Pinpoint the cell where the given text exists, returning its [x, y] midpoint coordinate. 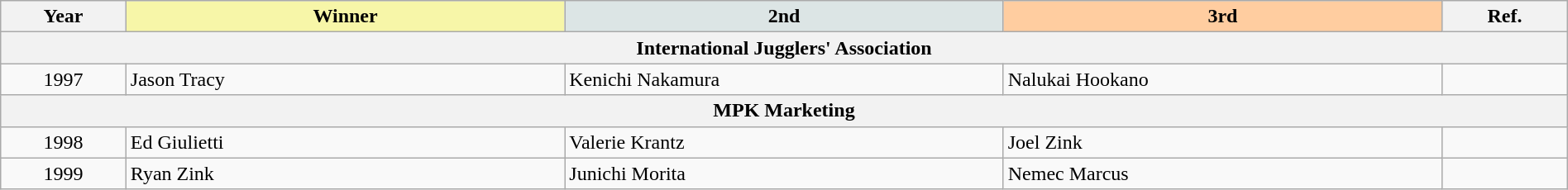
Nalukai Hookano [1222, 79]
Winner [345, 17]
1998 [64, 142]
MPK Marketing [784, 111]
Ryan Zink [345, 173]
Junichi Morita [784, 173]
Year [64, 17]
1997 [64, 79]
Ref. [1505, 17]
2nd [784, 17]
Ed Giulietti [345, 142]
3rd [1222, 17]
International Jugglers' Association [784, 48]
Valerie Krantz [784, 142]
Joel Zink [1222, 142]
Kenichi Nakamura [784, 79]
Jason Tracy [345, 79]
1999 [64, 173]
Nemec Marcus [1222, 173]
